Search for the cell housing the specified text and yield its (x, y) center coordinate. 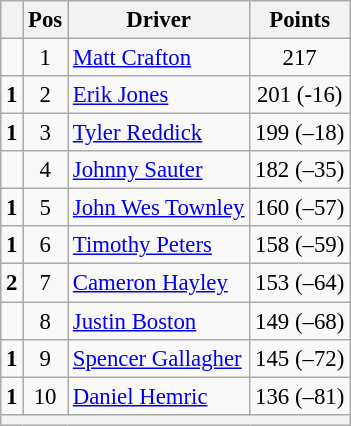
Pos (46, 20)
Points (300, 20)
3 (46, 133)
7 (46, 283)
Tyler Reddick (159, 133)
182 (–35) (300, 170)
160 (–57) (300, 208)
9 (46, 358)
Driver (159, 20)
Matt Crafton (159, 58)
Timothy Peters (159, 245)
199 (–18) (300, 133)
Daniel Hemric (159, 396)
Spencer Gallagher (159, 358)
158 (–59) (300, 245)
Cameron Hayley (159, 283)
217 (300, 58)
201 (-16) (300, 95)
153 (–64) (300, 283)
145 (–72) (300, 358)
Justin Boston (159, 321)
Erik Jones (159, 95)
John Wes Townley (159, 208)
136 (–81) (300, 396)
5 (46, 208)
8 (46, 321)
6 (46, 245)
149 (–68) (300, 321)
Johnny Sauter (159, 170)
10 (46, 396)
4 (46, 170)
